Locate the cell with the specified text and output its (x, y) center coordinate. 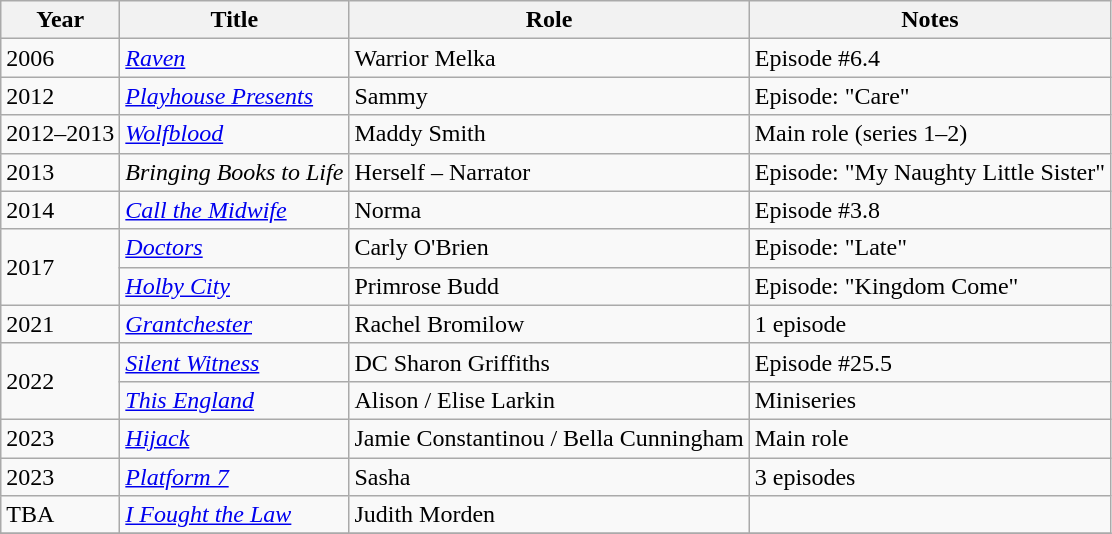
I Fought the Law (234, 515)
Wolfblood (234, 134)
1 episode (930, 324)
Holby City (234, 286)
2013 (60, 172)
Main role (series 1–2) (930, 134)
Role (549, 20)
2012–2013 (60, 134)
Grantchester (234, 324)
2021 (60, 324)
Hijack (234, 438)
TBA (60, 515)
Sammy (549, 96)
2022 (60, 381)
Episode #25.5 (930, 362)
2017 (60, 267)
Episode: "Care" (930, 96)
Judith Morden (549, 515)
Sasha (549, 477)
Episode: "My Naughty Little Sister" (930, 172)
Bringing Books to Life (234, 172)
Rachel Bromilow (549, 324)
Jamie Constantinou / Bella Cunningham (549, 438)
Episode: "Late" (930, 248)
Miniseries (930, 400)
Episode: "Kingdom Come" (930, 286)
Call the Midwife (234, 210)
Alison / Elise Larkin (549, 400)
Playhouse Presents (234, 96)
Platform 7 (234, 477)
Title (234, 20)
Primrose Budd (549, 286)
Notes (930, 20)
Norma (549, 210)
Silent Witness (234, 362)
Carly O'Brien (549, 248)
Herself – Narrator (549, 172)
Raven (234, 58)
2012 (60, 96)
Maddy Smith (549, 134)
DC Sharon Griffiths (549, 362)
3 episodes (930, 477)
2014 (60, 210)
Doctors (234, 248)
This England (234, 400)
Episode #3.8 (930, 210)
Year (60, 20)
Warrior Melka (549, 58)
Main role (930, 438)
2006 (60, 58)
Episode #6.4 (930, 58)
